Determine the (X, Y) coordinate at the center of the cell enclosing the given text.  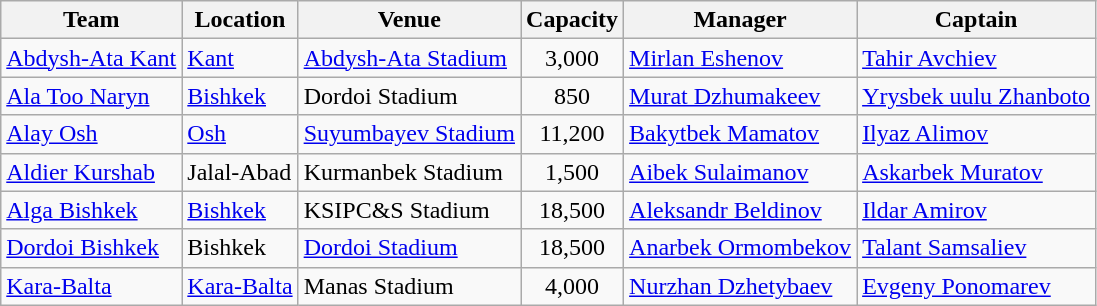
Manas Stadium (409, 286)
Aldier Kurshab (92, 172)
Kant (240, 58)
Suyumbayev Stadium (409, 134)
Kurmanbek Stadium (409, 172)
Murat Dzhumakeev (740, 96)
3,000 (572, 58)
Ala Too Naryn (92, 96)
Ildar Amirov (976, 210)
Abdysh-Ata Stadium (409, 58)
Team (92, 20)
Aleksandr Beldinov (740, 210)
Nurzhan Dzhetybaev (740, 286)
850 (572, 96)
Evgeny Ponomarev (976, 286)
Captain (976, 20)
Manager (740, 20)
Aibek Sulaimanov (740, 172)
Capacity (572, 20)
Venue (409, 20)
KSIPC&S Stadium (409, 210)
Osh (240, 134)
Ilyaz Alimov (976, 134)
Location (240, 20)
Alay Osh (92, 134)
Dordoi Bishkek (92, 248)
Tahir Avchiev (976, 58)
Yrysbek uulu Zhanboto (976, 96)
1,500 (572, 172)
11,200 (572, 134)
Anarbek Ormombekov (740, 248)
Abdysh-Ata Kant (92, 58)
Talant Samsaliev (976, 248)
Bakytbek Mamatov (740, 134)
4,000 (572, 286)
Askarbek Muratov (976, 172)
Jalal-Abad (240, 172)
Alga Bishkek (92, 210)
Mirlan Eshenov (740, 58)
